Capture the cell that displays the provided text and extract its (X, Y) central coordinate. 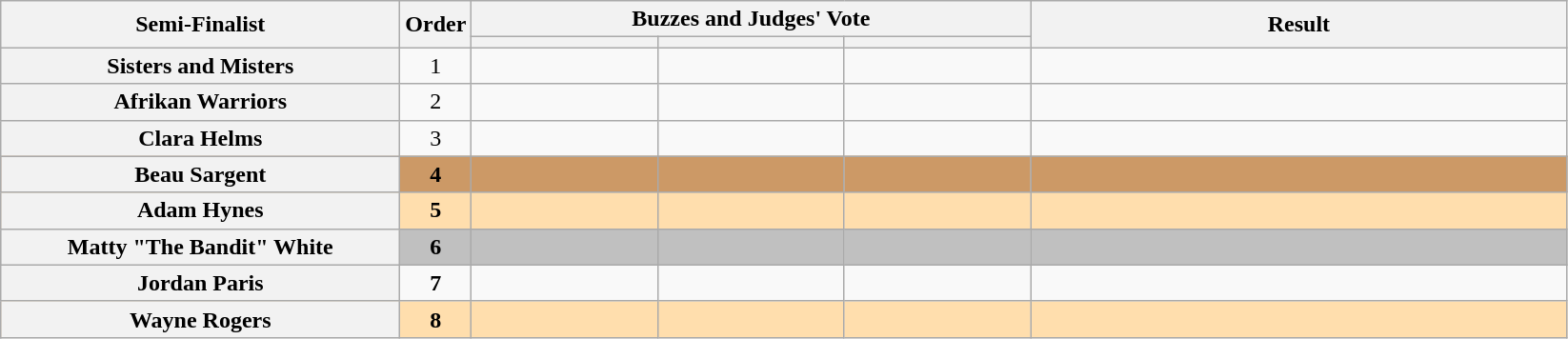
3 (436, 138)
8 (436, 319)
1 (436, 66)
7 (436, 283)
Adam Hynes (200, 210)
Semi-Finalist (200, 25)
Order (436, 25)
4 (436, 174)
6 (436, 247)
Sisters and Misters (200, 66)
5 (436, 210)
Matty "The Bandit" White (200, 247)
Wayne Rogers (200, 319)
2 (436, 102)
Result (1299, 25)
Clara Helms (200, 138)
Afrikan Warriors (200, 102)
Beau Sargent (200, 174)
Buzzes and Judges' Vote (751, 19)
Jordan Paris (200, 283)
